Output the [x, y] coordinate of the center of the cell containing the given text.  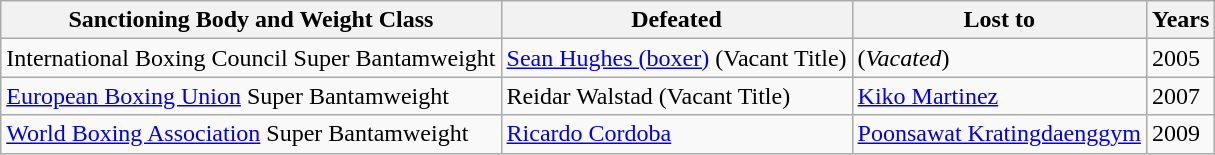
2005 [1180, 58]
(Vacated) [999, 58]
Reidar Walstad (Vacant Title) [676, 96]
Poonsawat Kratingdaenggym [999, 134]
Kiko Martinez [999, 96]
Defeated [676, 20]
Sanctioning Body and Weight Class [251, 20]
European Boxing Union Super Bantamweight [251, 96]
2007 [1180, 96]
International Boxing Council Super Bantamweight [251, 58]
Ricardo Cordoba [676, 134]
World Boxing Association Super Bantamweight [251, 134]
Sean Hughes (boxer) (Vacant Title) [676, 58]
2009 [1180, 134]
Years [1180, 20]
Lost to [999, 20]
